Identify which cell holds the provided text, then report its [X, Y] central coordinate. 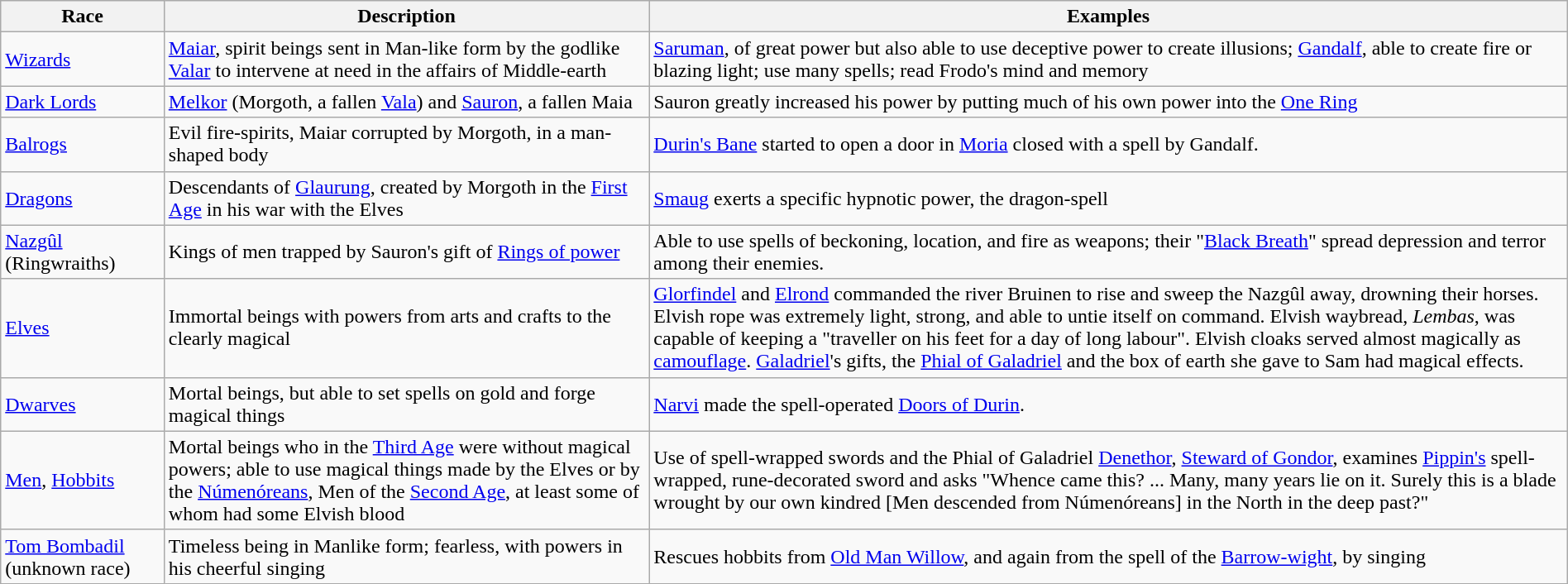
Descendants of Glaurung, created by Morgoth in the First Age in his war with the Elves [407, 199]
Immortal beings with powers from arts and crafts to the clearly magical [407, 328]
Kings of men trapped by Sauron's gift of Rings of power [407, 251]
Melkor (Morgoth, a fallen Vala) and Sauron, a fallen Maia [407, 102]
Evil fire-spirits, Maiar corrupted by Morgoth, in a man-shaped body [407, 144]
Timeless being in Manlike form; fearless, with powers in his cheerful singing [407, 556]
Narvi made the spell-operated Doors of Durin. [1108, 404]
Elves [83, 328]
Description [407, 17]
Tom Bombadil (unknown race) [83, 556]
Maiar, spirit beings sent in Man-like form by the godlike Valar to intervene at need in the affairs of Middle-earth [407, 60]
Nazgûl (Ringwraiths) [83, 251]
Mortal beings, but able to set spells on gold and forge magical things [407, 404]
Smaug exerts a specific hypnotic power, the dragon-spell [1108, 199]
Race [83, 17]
Dwarves [83, 404]
Dark Lords [83, 102]
Examples [1108, 17]
Balrogs [83, 144]
Sauron greatly increased his power by putting much of his own power into the One Ring [1108, 102]
Men, Hobbits [83, 480]
Wizards [83, 60]
Able to use spells of beckoning, location, and fire as weapons; their "Black Breath" spread depression and terror among their enemies. [1108, 251]
Dragons [83, 199]
Rescues hobbits from Old Man Willow, and again from the spell of the Barrow-wight, by singing [1108, 556]
Durin's Bane started to open a door in Moria closed with a spell by Gandalf. [1108, 144]
